Return [x, y] of the center of cell containing provided text 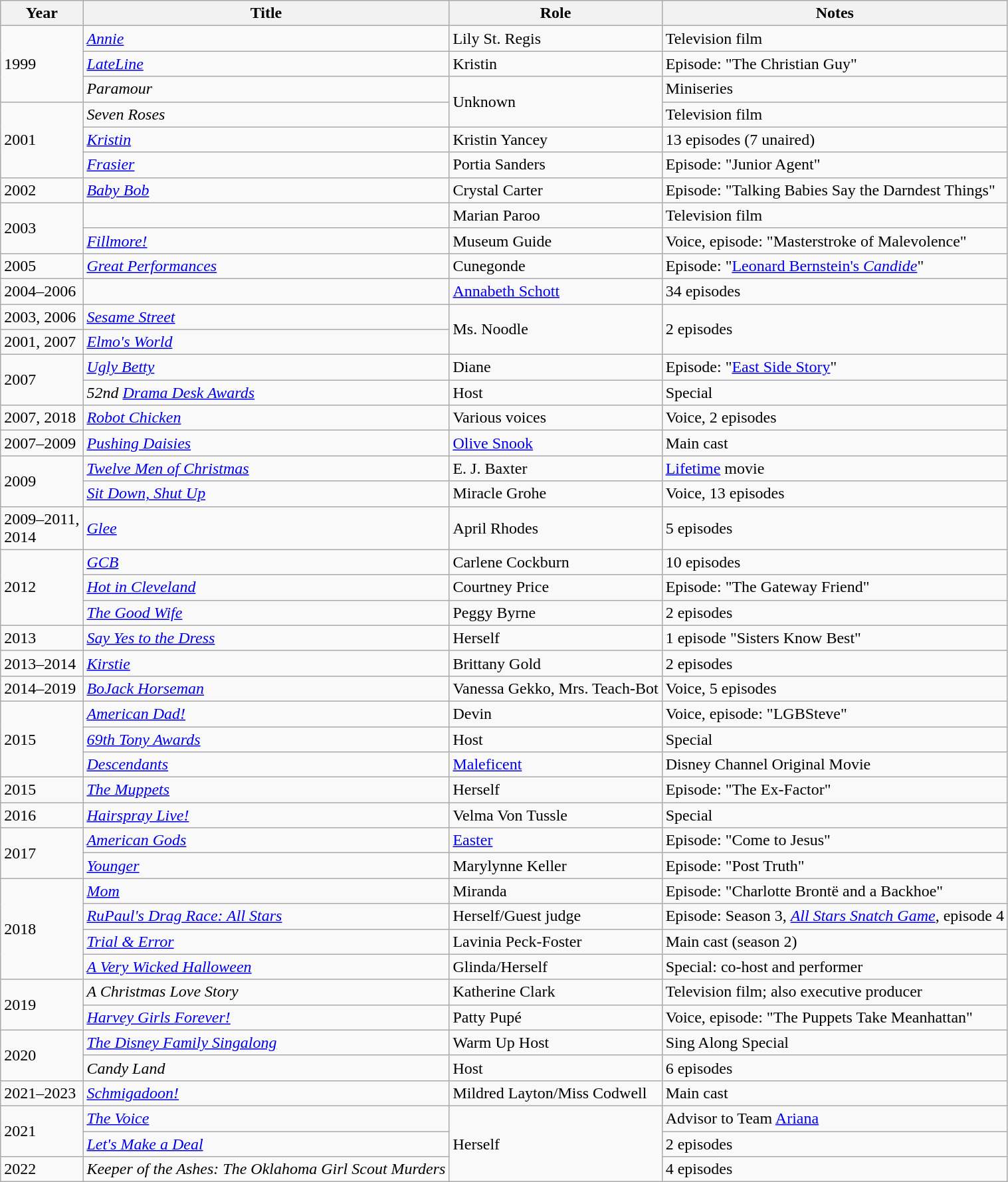
Voice, 5 episodes [835, 688]
Peggy Byrne [555, 613]
Frasier [266, 165]
Lily St. Regis [555, 39]
Episode: "The Ex-Factor" [835, 790]
2018 [42, 929]
Brittany Gold [555, 663]
Hairspray Live! [266, 815]
Lavinia Peck-Foster [555, 941]
Elmo's World [266, 342]
2021 [42, 1131]
Velma Von Tussle [555, 815]
Television film; also executive producer [835, 992]
Cunegonde [555, 266]
The Disney Family Singalong [266, 1042]
Marylynne Keller [555, 866]
Crystal Carter [555, 190]
Diane [555, 367]
Disney Channel Original Movie [835, 765]
2001 [42, 140]
BoJack Horseman [266, 688]
2009–2011,2014 [42, 528]
Patty Pupé [555, 1017]
13 episodes (7 unaired) [835, 140]
Fillmore! [266, 241]
Notes [835, 13]
Miranda [555, 891]
LateLine [266, 64]
Warm Up Host [555, 1042]
Great Performances [266, 266]
Main cast (season 2) [835, 941]
Title [266, 13]
2019 [42, 1005]
A Very Wicked Halloween [266, 967]
Vanessa Gekko, Mrs. Teach-Bot [555, 688]
Younger [266, 866]
Candy Land [266, 1068]
Portia Sanders [555, 165]
Descendants [266, 765]
Voice, episode: "The Puppets Take Meanhattan" [835, 1017]
Episode: "Charlotte Brontë and a Backhoe" [835, 891]
Sit Down, Shut Up [266, 494]
1 episode "Sisters Know Best" [835, 638]
American Dad! [266, 714]
Episode: "Junior Agent" [835, 165]
2005 [42, 266]
Special: co-host and performer [835, 967]
Keeper of the Ashes: The Oklahoma Girl Scout Murders [266, 1169]
Unknown [555, 102]
2016 [42, 815]
Museum Guide [555, 241]
2001, 2007 [42, 342]
Pushing Daisies [266, 443]
52nd Drama Desk Awards [266, 393]
Ms. Noodle [555, 330]
Miracle Grohe [555, 494]
Episode: "Leonard Bernstein's Candide" [835, 266]
34 episodes [835, 291]
4 episodes [835, 1169]
2007, 2018 [42, 418]
1999 [42, 64]
2021–2023 [42, 1093]
2007 [42, 380]
2013–2014 [42, 663]
The Voice [266, 1118]
Mom [266, 891]
Seven Roses [266, 114]
GCB [266, 562]
Say Yes to the Dress [266, 638]
Maleficent [555, 765]
Role [555, 13]
Voice, episode: "LGBSteve" [835, 714]
Voice, episode: "Masterstroke of Malevolence" [835, 241]
Schmigadoon! [266, 1093]
Let's Make a Deal [266, 1143]
Glinda/Herself [555, 967]
2022 [42, 1169]
Lifetime movie [835, 468]
Episode: "Post Truth" [835, 866]
2012 [42, 587]
Voice, 13 episodes [835, 494]
Hot in Cleveland [266, 587]
Trial & Error [266, 941]
Miniseries [835, 89]
Sesame Street [266, 317]
Herself/Guest judge [555, 916]
Annabeth Schott [555, 291]
2003 [42, 228]
Courtney Price [555, 587]
Advisor to Team Ariana [835, 1118]
2007–2009 [42, 443]
Baby Bob [266, 190]
E. J. Baxter [555, 468]
Harvey Girls Forever! [266, 1017]
6 episodes [835, 1068]
The Muppets [266, 790]
Episode: "Talking Babies Say the Darndest Things" [835, 190]
Annie [266, 39]
2020 [42, 1055]
Year [42, 13]
April Rhodes [555, 528]
Kirstie [266, 663]
RuPaul's Drag Race: All Stars [266, 916]
The Good Wife [266, 613]
Carlene Cockburn [555, 562]
Mildred Layton/Miss Codwell [555, 1093]
Episode: "The Gateway Friend" [835, 587]
69th Tony Awards [266, 739]
Voice, 2 episodes [835, 418]
2013 [42, 638]
2004–2006 [42, 291]
2014–2019 [42, 688]
2002 [42, 190]
Episode: "Come to Jesus" [835, 840]
Paramour [266, 89]
2003, 2006 [42, 317]
5 episodes [835, 528]
Various voices [555, 418]
Katherine Clark [555, 992]
Episode: Season 3, All Stars Snatch Game, episode 4 [835, 916]
Episode: "The Christian Guy" [835, 64]
Olive Snook [555, 443]
2009 [42, 481]
Kristin Yancey [555, 140]
Ugly Betty [266, 367]
Episode: "East Side Story" [835, 367]
Devin [555, 714]
Twelve Men of Christmas [266, 468]
Glee [266, 528]
American Gods [266, 840]
Marian Paroo [555, 215]
2017 [42, 853]
10 episodes [835, 562]
Easter [555, 840]
Robot Chicken [266, 418]
Sing Along Special [835, 1042]
A Christmas Love Story [266, 992]
